Return (X, Y) of the center of cell containing provided text 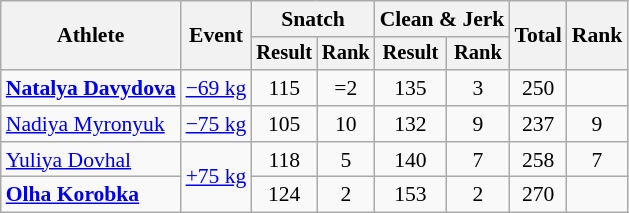
270 (538, 195)
Total (538, 36)
3 (478, 88)
118 (284, 160)
10 (346, 124)
Snatch (312, 19)
250 (538, 88)
−75 kg (216, 124)
−69 kg (216, 88)
153 (411, 195)
+75 kg (216, 178)
237 (538, 124)
258 (538, 160)
140 (411, 160)
Event (216, 36)
Clean & Jerk (442, 19)
Yuliya Dovhal (91, 160)
124 (284, 195)
135 (411, 88)
115 (284, 88)
132 (411, 124)
Nadiya Myronyuk (91, 124)
Natalya Davydova (91, 88)
Olha Korobka (91, 195)
5 (346, 160)
=2 (346, 88)
Athlete (91, 36)
105 (284, 124)
